Return (X, Y) of the center of cell containing provided text 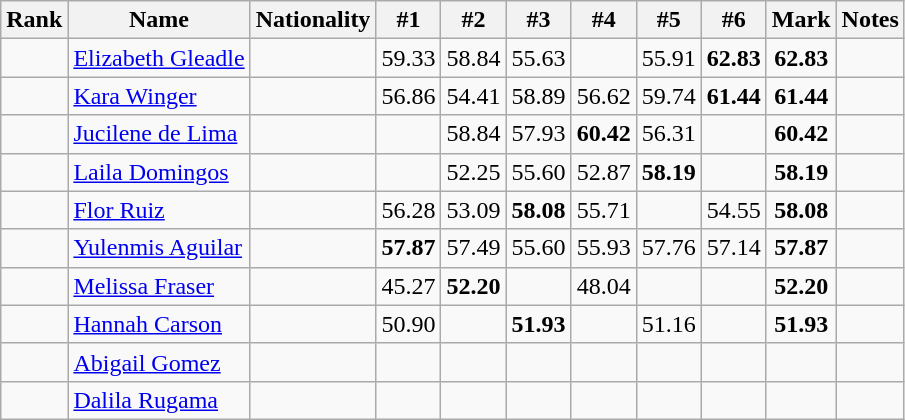
52.25 (474, 172)
#5 (668, 20)
59.33 (408, 58)
Notes (870, 20)
Name (159, 20)
55.63 (538, 58)
50.90 (408, 324)
53.09 (474, 210)
57.49 (474, 248)
56.62 (604, 96)
56.86 (408, 96)
Kara Winger (159, 96)
Melissa Fraser (159, 286)
Hannah Carson (159, 324)
Flor Ruiz (159, 210)
Laila Domingos (159, 172)
#2 (474, 20)
56.28 (408, 210)
48.04 (604, 286)
Dalila Rugama (159, 400)
#1 (408, 20)
55.71 (604, 210)
#4 (604, 20)
55.91 (668, 58)
55.93 (604, 248)
#3 (538, 20)
45.27 (408, 286)
Nationality (313, 20)
Mark (801, 20)
59.74 (668, 96)
Rank (34, 20)
57.76 (668, 248)
54.55 (734, 210)
Abigail Gomez (159, 362)
Elizabeth Gleadle (159, 58)
56.31 (668, 134)
52.87 (604, 172)
Jucilene de Lima (159, 134)
#6 (734, 20)
Yulenmis Aguilar (159, 248)
58.89 (538, 96)
57.14 (734, 248)
57.93 (538, 134)
54.41 (474, 96)
51.16 (668, 324)
